Locate the cell with the specified text and output its [x, y] center coordinate. 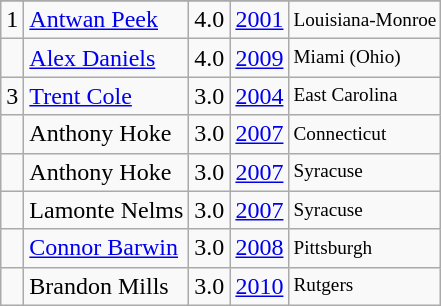
Trent Cole [106, 96]
Alex Daniels [106, 58]
Miami (Ohio) [365, 58]
2001 [260, 20]
Rutgers [365, 286]
Connor Barwin [106, 248]
2008 [260, 248]
2010 [260, 286]
Lamonte Nelms [106, 210]
2004 [260, 96]
Louisiana-Monroe [365, 20]
East Carolina [365, 96]
1 [12, 20]
Connecticut [365, 134]
Antwan Peek [106, 20]
Pittsburgh [365, 248]
2009 [260, 58]
3 [12, 96]
Brandon Mills [106, 286]
